Extract the (X, Y) coordinate from the center of the cell holding the provided text.  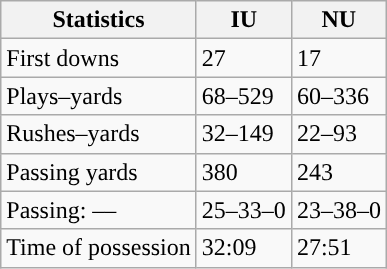
Passing yards (99, 172)
243 (338, 172)
32–149 (244, 134)
380 (244, 172)
60–336 (338, 96)
First downs (99, 58)
Rushes–yards (99, 134)
IU (244, 20)
32:09 (244, 248)
17 (338, 58)
68–529 (244, 96)
Passing: –– (99, 210)
23–38–0 (338, 210)
Plays–yards (99, 96)
NU (338, 20)
22–93 (338, 134)
25–33–0 (244, 210)
27:51 (338, 248)
Statistics (99, 20)
Time of possession (99, 248)
27 (244, 58)
